Determine the [X, Y] coordinate at the center of the cell enclosing the given text.  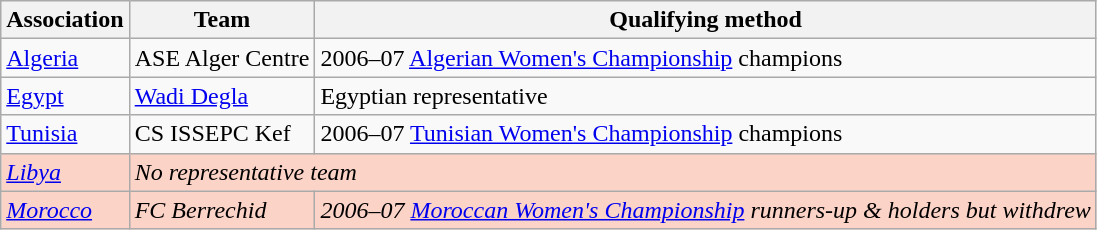
Tunisia [65, 134]
Algeria [65, 58]
Morocco [65, 210]
Libya [65, 172]
Association [65, 20]
Egypt [65, 96]
2006–07 Tunisian Women's Championship champions [706, 134]
ASE Alger Centre [222, 58]
Qualifying method [706, 20]
Team [222, 20]
CS ISSEPC Kef [222, 134]
No representative team [612, 172]
2006–07 Algerian Women's Championship champions [706, 58]
2006–07 Moroccan Women's Championship runners-up & holders but withdrew [706, 210]
Egyptian representative [706, 96]
FC Berrechid [222, 210]
Wadi Degla [222, 96]
